Return (x, y) of the center of cell containing provided text 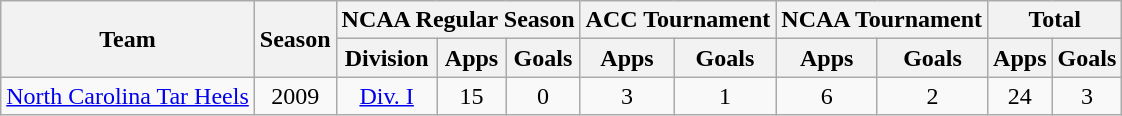
Team (128, 39)
6 (827, 96)
2009 (295, 96)
NCAA Tournament (882, 20)
15 (472, 96)
2 (932, 96)
Season (295, 39)
1 (725, 96)
Total (1055, 20)
0 (543, 96)
Division (386, 58)
24 (1020, 96)
Div. I (386, 96)
NCAA Regular Season (458, 20)
North Carolina Tar Heels (128, 96)
ACC Tournament (678, 20)
